Extract the [x, y] coordinate from the center of the cell holding the provided text.  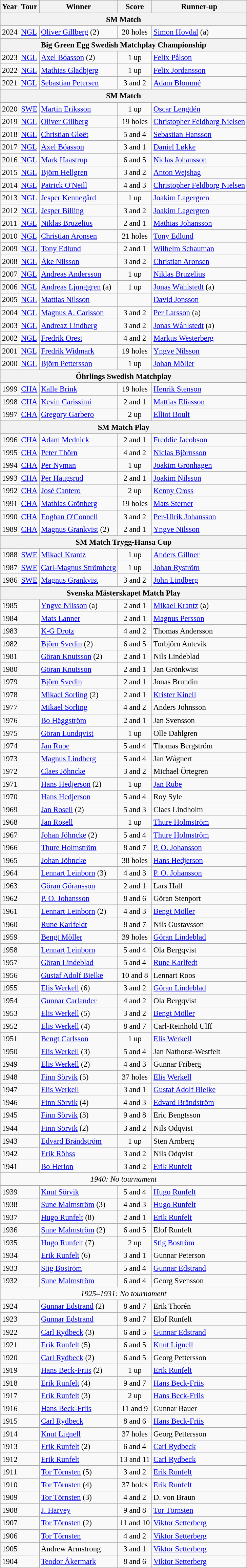
Daniel Løkke [199, 147]
1987 [10, 567]
Niclas Johansson [199, 160]
Joakim Nilsson [199, 478]
1923 [10, 1319]
Göran Lundqvist [79, 733]
Öhrlings Swedish Matchplay [124, 376]
Anders Johnsson [199, 708]
Lennart Leinborn [79, 950]
Rune Karlfeldt [79, 924]
Johan Jöhncke [79, 861]
1968 [10, 822]
Oliver Gillberg [79, 121]
Big Green Egg Swedish Matchplay Championship [124, 45]
Adam Blommé [199, 83]
Bo Herion [79, 1166]
1918 [10, 1383]
2002 [10, 338]
2023 [10, 58]
Claes Jöhncke [79, 771]
John Lindberg [199, 580]
Fredrik Orest [79, 338]
Elis Werkell (2) [79, 1064]
1965 [10, 861]
Georg Svensson [199, 1281]
1943 [10, 1141]
Sebastian Petersen [79, 83]
Andrew Armstrong [79, 1549]
Felix Pålson [199, 58]
1941 [10, 1166]
Mattias Eliasson [199, 402]
1961 [10, 911]
Christian Gløët [79, 134]
Erik Runfelt (5) [79, 1345]
Nils Lindeblad [199, 657]
Tor Törnsten (5) [79, 1472]
Göran Knutsson (2) [79, 657]
Jan Rosell (2) [79, 809]
Jan Rosell [79, 822]
1979 [10, 682]
1920 [10, 1358]
1952 [10, 1026]
1910 [10, 1485]
1982 [10, 644]
1967 [10, 835]
2012 [10, 210]
Kalle Brink [79, 389]
21 holes [135, 236]
1995 [10, 453]
1937 [10, 1217]
Jesper Kennegård [79, 198]
2024 [10, 32]
1939 [10, 1192]
1980 [10, 669]
1966 [10, 848]
1935 [10, 1243]
Gunnar Carlander [79, 1001]
J. Harvey [79, 1510]
2004 [10, 313]
1921 [10, 1345]
1956 [10, 975]
1955 [10, 988]
Yngve Nilsson (a) [79, 606]
Finn Sörvik (5) [79, 1077]
Hans Hedjerson (2) [79, 784]
Mats Lanner [79, 618]
Finn Sörvik (3) [79, 1115]
1925–1931: No tournament [124, 1294]
Tour [29, 7]
1986 [10, 580]
Erik Thorén [199, 1307]
1993 [10, 478]
Andreaz Lindberg [79, 325]
Mathias Johansson [199, 223]
Nils Gustavsson [199, 924]
Anders Gillner [199, 555]
Tor Törnsten (3) [79, 1497]
2006 [10, 287]
1983 [10, 631]
2001 [10, 351]
Per Larsson (a) [199, 313]
1973 [10, 759]
1916 [10, 1408]
Jan Svensson [199, 720]
K-G Drotz [79, 631]
Göran Göransson [79, 886]
Patrick O'Neill [79, 185]
Magnus Grankvist (2) [79, 529]
Johan Möller [199, 364]
1946 [10, 1103]
Magnus A. Carlsson [79, 313]
1953 [10, 1013]
Markus Westerberg [199, 338]
Jan Nathorst-Westfelt [199, 1052]
1914 [10, 1434]
1917 [10, 1396]
2015 [10, 173]
Eric Bengtsson [199, 1115]
Björn Svedin (2) [79, 644]
1913 [10, 1447]
Finn Sörvik (2) [79, 1128]
Sune Malmström (3) [79, 1205]
Åke Nilsson [79, 262]
Roy Syle [199, 797]
Claes Lindholm [199, 809]
Bengt Carlsson [79, 1039]
Hugo Runfelt (7) [79, 1243]
Andreas Ljunggren (a) [79, 287]
1990 [10, 517]
Mikael Krantz (a) [199, 606]
1909 [10, 1497]
1981 [10, 657]
1938 [10, 1205]
11 and 10 [135, 1523]
5 and 3 [135, 809]
Simon Hovdal (a) [199, 32]
1907 [10, 1523]
Andreas Andersson [79, 274]
1972 [10, 771]
Gunnar Peterson [199, 1255]
1996 [10, 440]
Thomas Andersson [199, 631]
Mikael Sorling [79, 708]
1989 [10, 529]
Carl Rydbeck (2) [79, 1358]
2016 [10, 160]
1951 [10, 1039]
D. von Braun [199, 1497]
1908 [10, 1510]
1948 [10, 1077]
Gunnar Edstrand (2) [79, 1307]
1998 [10, 402]
Carl-Reinhold Ulff [199, 1026]
Kenny Cross [199, 491]
Johan Ryström [199, 567]
Oscar Lengdén [199, 109]
Teodor Åkermark [79, 1561]
1905 [10, 1549]
20 holes [135, 32]
1919 [10, 1370]
1906 [10, 1536]
Elis Werkell (5) [79, 1013]
Erik Röhss [79, 1153]
1975 [10, 733]
1947 [10, 1090]
1964 [10, 873]
Olle Dahlgren [199, 733]
Martin Eriksson [79, 109]
Lennart Leinborn (3) [79, 873]
1936 [10, 1230]
Krister Kinell [199, 695]
1933 [10, 1268]
Torbjörn Antevik [199, 644]
Elis Werkell (3) [79, 1052]
Rune Karlfedt [199, 962]
Axel Bóasson [79, 147]
Björn Pettersson [79, 364]
Gunnar Friberg [199, 1064]
1954 [10, 1001]
Lars Hall [199, 886]
2020 [10, 109]
13 and 11 [135, 1460]
Thomas Bergström [199, 746]
Kevin Carissimi [79, 402]
Runner-up [199, 7]
Year [10, 7]
Jesper Billing [79, 210]
1962 [10, 899]
1940: No tournament [124, 1179]
Mark Haastrup [79, 160]
1976 [10, 720]
1991 [10, 504]
38 holes [135, 861]
Score [135, 7]
39 holes [135, 937]
Oliver Gillberg (2) [79, 32]
Fredrik Widmark [79, 351]
Axel Bóasson (2) [79, 58]
2000 [10, 364]
1958 [10, 950]
Knut Sörvik [79, 1192]
1963 [10, 886]
Mathias Grönberg [79, 504]
1934 [10, 1255]
2013 [10, 198]
Erik Runfelt (2) [79, 1447]
Gunnar Bauer [199, 1408]
2009 [10, 249]
1970 [10, 797]
1978 [10, 695]
1944 [10, 1128]
SM Match Play [124, 427]
2003 [10, 325]
Hans Beck-Friis (2) [79, 1370]
1922 [10, 1332]
2008 [10, 262]
2018 [10, 134]
1988 [10, 555]
2019 [10, 121]
1994 [10, 465]
2022 [10, 71]
Michael Örtegren [199, 771]
10 and 8 [135, 975]
Svenska Mästerskapet Match Play [124, 593]
Joakim Grönhagen [199, 465]
José Cantero [79, 491]
Wilhelm Schauman [199, 249]
Erik Runfelt (3) [79, 1396]
Finn Sörvik (4) [79, 1103]
Sten Arnberg [199, 1141]
1985 [10, 606]
Carl Rydbeck (3) [79, 1332]
Winner [79, 7]
Adam Mednick [79, 440]
Hugo Runfelt (8) [79, 1217]
Magnus Lindberg [79, 759]
Sebastian Hansson [199, 134]
1945 [10, 1115]
2017 [10, 147]
2011 [10, 223]
11 and 9 [135, 1408]
Jan Grönkwist [199, 669]
1915 [10, 1421]
1999 [10, 389]
1911 [10, 1472]
1950 [10, 1052]
1932 [10, 1281]
Lennart Roos [199, 975]
David Jonsson [199, 300]
Johan Jöhncke (2) [79, 835]
Gregory Garbero [79, 415]
Elis Werkell (4) [79, 1026]
Niclas Björnsson [199, 453]
Göran Knutsson [79, 669]
Per-Ulrik Johansson [199, 517]
1960 [10, 924]
Eoghan O'Connell [79, 517]
Elliot Boult [199, 415]
Björn Svedin [79, 682]
Bo Häggström [79, 720]
1904 [10, 1561]
Elis Werkell (6) [79, 988]
Tor Törnsten (4) [79, 1485]
Per Nyman [79, 465]
1942 [10, 1153]
1971 [10, 784]
Freddie Jacobson [199, 440]
Jonas Brundin [199, 682]
1977 [10, 708]
2007 [10, 274]
1949 [10, 1064]
Per Haugsrud [79, 478]
1969 [10, 809]
Mats Sterner [199, 504]
Carl-Magnus Strömberg [79, 567]
1959 [10, 937]
1992 [10, 491]
1924 [10, 1307]
1974 [10, 746]
Mikael Krantz [79, 555]
Erik Runfelt (6) [79, 1255]
2010 [10, 236]
9 and 7 [135, 1383]
Sune Malmström (2) [79, 1230]
Björn Hellgren [79, 173]
Mathias Gladbjerg [79, 71]
Sune Malmström [79, 1281]
Göran Stenport [199, 899]
Anton Wejshag [199, 173]
Jan Wågnert [199, 759]
Lennart Leinborn (2) [79, 911]
2021 [10, 83]
Magnus Persson [199, 618]
1984 [10, 618]
Tor Törnsten (2) [79, 1523]
Mikael Sorling (2) [79, 695]
Peter Thörn [79, 453]
Mattias Nilsson [79, 300]
1912 [10, 1460]
Henrik Stenson [199, 389]
SM Match Trygg-Hansa Cup [124, 542]
Felix Jordansson [199, 71]
Erik Runfelt (4) [79, 1383]
2005 [10, 300]
1997 [10, 415]
1957 [10, 962]
2014 [10, 185]
Magnus Grankvist [79, 580]
